Locate the cell with the specified text and output its (x, y) center coordinate. 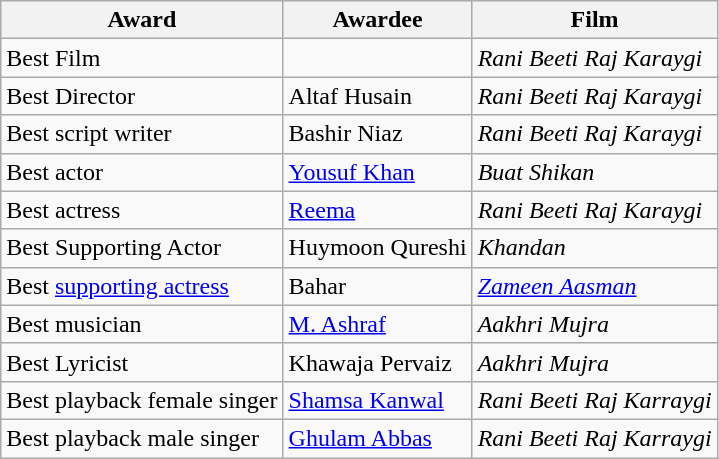
Best musician (142, 324)
Khandan (594, 248)
Best script writer (142, 134)
Huymoon Qureshi (378, 248)
Best playback male singer (142, 438)
Best actor (142, 172)
Best Supporting Actor (142, 248)
Best Director (142, 96)
Best playback female singer (142, 400)
Best supporting actress (142, 286)
Bahar (378, 286)
Reema (378, 210)
Awardee (378, 20)
Best Film (142, 58)
Ghulam Abbas (378, 438)
Best actress (142, 210)
Khawaja Pervaiz (378, 362)
Buat Shikan (594, 172)
Zameen Aasman (594, 286)
Film (594, 20)
Award (142, 20)
Shamsa Kanwal (378, 400)
Best Lyricist (142, 362)
Altaf Husain (378, 96)
Yousuf Khan (378, 172)
Bashir Niaz (378, 134)
M. Ashraf (378, 324)
